Pinpoint the cell where the given text exists, returning its [X, Y] midpoint coordinate. 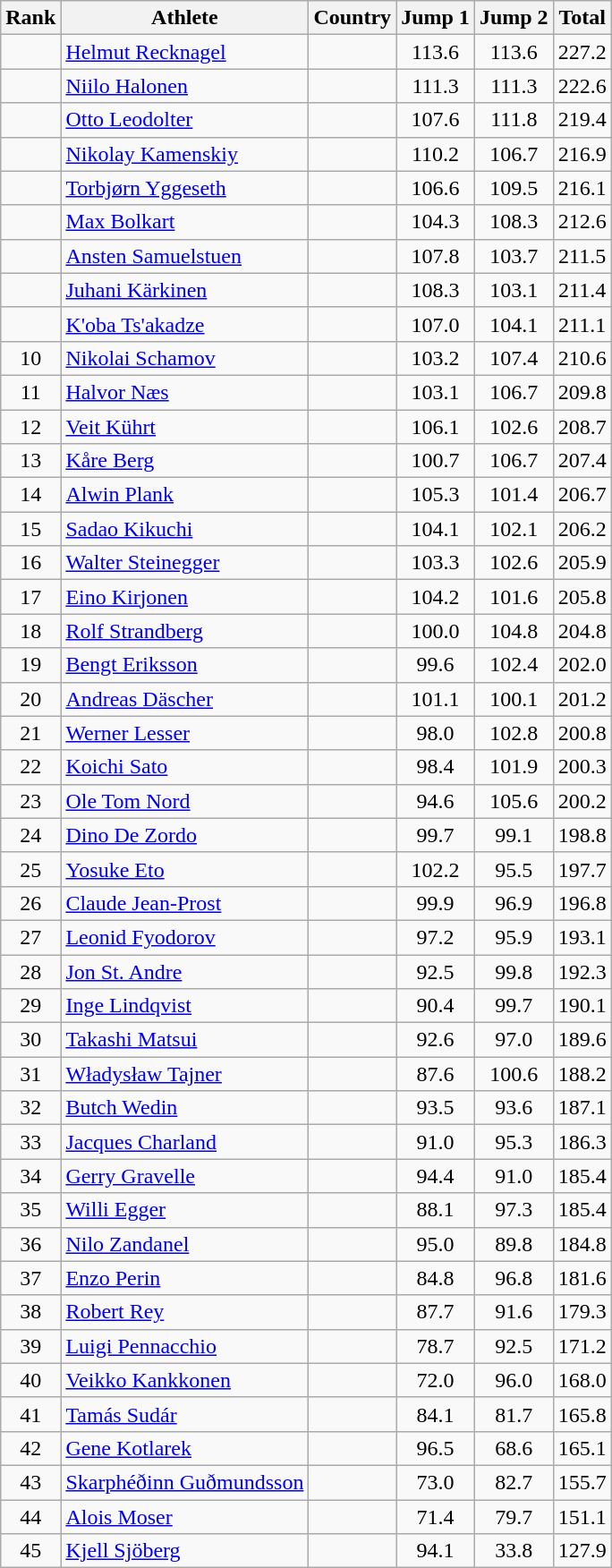
19 [30, 665]
25 [30, 869]
22 [30, 767]
198.8 [582, 835]
Yosuke Eto [184, 869]
103.3 [436, 563]
127.9 [582, 1551]
101.4 [514, 495]
212.6 [582, 222]
109.5 [514, 188]
193.1 [582, 937]
16 [30, 563]
Jump 2 [514, 18]
102.8 [514, 733]
210.6 [582, 358]
15 [30, 529]
88.1 [436, 1210]
93.6 [514, 1108]
106.1 [436, 427]
Rolf Strandberg [184, 631]
103.2 [436, 358]
101.1 [436, 699]
107.8 [436, 256]
Total [582, 18]
21 [30, 733]
Gene Kotlarek [184, 1448]
105.6 [514, 801]
Veikko Kankkonen [184, 1380]
Enzo Perin [184, 1278]
190.1 [582, 1006]
41 [30, 1414]
216.1 [582, 188]
96.8 [514, 1278]
93.5 [436, 1108]
91.6 [514, 1312]
68.6 [514, 1448]
97.2 [436, 937]
24 [30, 835]
82.7 [514, 1482]
104.2 [436, 597]
99.9 [436, 903]
102.4 [514, 665]
Jump 1 [436, 18]
26 [30, 903]
165.8 [582, 1414]
168.0 [582, 1380]
79.7 [514, 1517]
Torbjørn Yggeseth [184, 188]
43 [30, 1482]
34 [30, 1176]
95.5 [514, 869]
17 [30, 597]
10 [30, 358]
99.8 [514, 971]
94.6 [436, 801]
K'oba Ts'akadze [184, 324]
96.0 [514, 1380]
Helmut Recknagel [184, 52]
Willi Egger [184, 1210]
105.3 [436, 495]
Koichi Sato [184, 767]
98.4 [436, 767]
219.4 [582, 120]
33 [30, 1142]
Juhani Kärkinen [184, 290]
104.3 [436, 222]
Jacques Charland [184, 1142]
Alois Moser [184, 1517]
103.7 [514, 256]
202.0 [582, 665]
42 [30, 1448]
211.4 [582, 290]
87.7 [436, 1312]
Eino Kirjonen [184, 597]
Nikolay Kamenskiy [184, 154]
94.4 [436, 1176]
Veit Kührt [184, 427]
102.2 [436, 869]
36 [30, 1244]
188.2 [582, 1074]
Max Bolkart [184, 222]
90.4 [436, 1006]
104.8 [514, 631]
Leonid Fyodorov [184, 937]
Alwin Plank [184, 495]
14 [30, 495]
186.3 [582, 1142]
89.8 [514, 1244]
37 [30, 1278]
216.9 [582, 154]
100.1 [514, 699]
31 [30, 1074]
Nilo Zandanel [184, 1244]
211.1 [582, 324]
12 [30, 427]
96.9 [514, 903]
206.7 [582, 495]
110.2 [436, 154]
207.4 [582, 461]
73.0 [436, 1482]
97.3 [514, 1210]
Jon St. Andre [184, 971]
Dino De Zordo [184, 835]
27 [30, 937]
201.2 [582, 699]
111.8 [514, 120]
206.2 [582, 529]
211.5 [582, 256]
222.6 [582, 86]
106.6 [436, 188]
101.6 [514, 597]
197.7 [582, 869]
227.2 [582, 52]
165.1 [582, 1448]
Ole Tom Nord [184, 801]
Inge Lindqvist [184, 1006]
81.7 [514, 1414]
32 [30, 1108]
Butch Wedin [184, 1108]
181.6 [582, 1278]
18 [30, 631]
78.7 [436, 1346]
30 [30, 1040]
Gerry Gravelle [184, 1176]
Skarphéðinn Guðmundsson [184, 1482]
102.1 [514, 529]
84.1 [436, 1414]
Claude Jean-Prost [184, 903]
107.0 [436, 324]
33.8 [514, 1551]
40 [30, 1380]
23 [30, 801]
100.0 [436, 631]
97.0 [514, 1040]
Tamás Sudár [184, 1414]
179.3 [582, 1312]
200.3 [582, 767]
39 [30, 1346]
Athlete [184, 18]
Sadao Kikuchi [184, 529]
107.6 [436, 120]
Kjell Sjöberg [184, 1551]
Andreas Däscher [184, 699]
99.6 [436, 665]
208.7 [582, 427]
Luigi Pennacchio [184, 1346]
100.6 [514, 1074]
192.3 [582, 971]
100.7 [436, 461]
155.7 [582, 1482]
Władysław Tajner [184, 1074]
Walter Steinegger [184, 563]
35 [30, 1210]
204.8 [582, 631]
107.4 [514, 358]
101.9 [514, 767]
Halvor Næs [184, 392]
44 [30, 1517]
184.8 [582, 1244]
171.2 [582, 1346]
Werner Lesser [184, 733]
200.2 [582, 801]
45 [30, 1551]
92.6 [436, 1040]
95.0 [436, 1244]
196.8 [582, 903]
187.1 [582, 1108]
84.8 [436, 1278]
205.9 [582, 563]
189.6 [582, 1040]
94.1 [436, 1551]
Kåre Berg [184, 461]
Niilo Halonen [184, 86]
205.8 [582, 597]
Nikolai Schamov [184, 358]
95.3 [514, 1142]
Bengt Eriksson [184, 665]
Otto Leodolter [184, 120]
72.0 [436, 1380]
Country [353, 18]
95.9 [514, 937]
Robert Rey [184, 1312]
20 [30, 699]
28 [30, 971]
151.1 [582, 1517]
209.8 [582, 392]
96.5 [436, 1448]
11 [30, 392]
87.6 [436, 1074]
13 [30, 461]
29 [30, 1006]
71.4 [436, 1517]
200.8 [582, 733]
99.1 [514, 835]
Takashi Matsui [184, 1040]
38 [30, 1312]
Rank [30, 18]
98.0 [436, 733]
Ansten Samuelstuen [184, 256]
